From the cell containing the given text, extract its center point as [X, Y] coordinate. 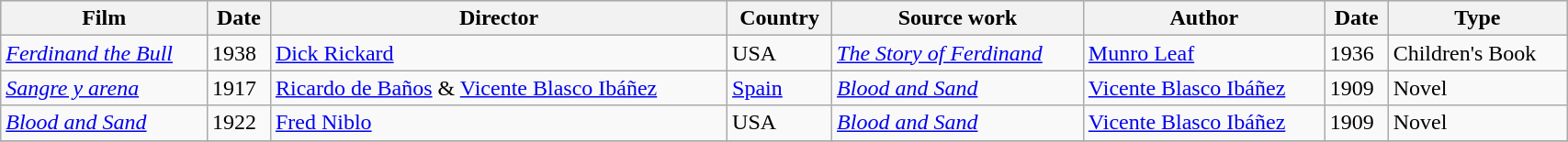
Dick Rickard [498, 53]
Ferdinand the Bull [105, 53]
Sangre y arena [105, 88]
Children's Book [1477, 53]
Country [780, 18]
Source work [958, 18]
Spain [780, 88]
1917 [239, 88]
The Story of Ferdinand [958, 53]
Type [1477, 18]
Fred Niblo [498, 123]
Ricardo de Baños & Vicente Blasco Ibáñez [498, 88]
1936 [1356, 53]
Film [105, 18]
1922 [239, 123]
1938 [239, 53]
Director [498, 18]
Author [1203, 18]
Munro Leaf [1203, 53]
